From the cell containing the given text, extract its center point as [x, y] coordinate. 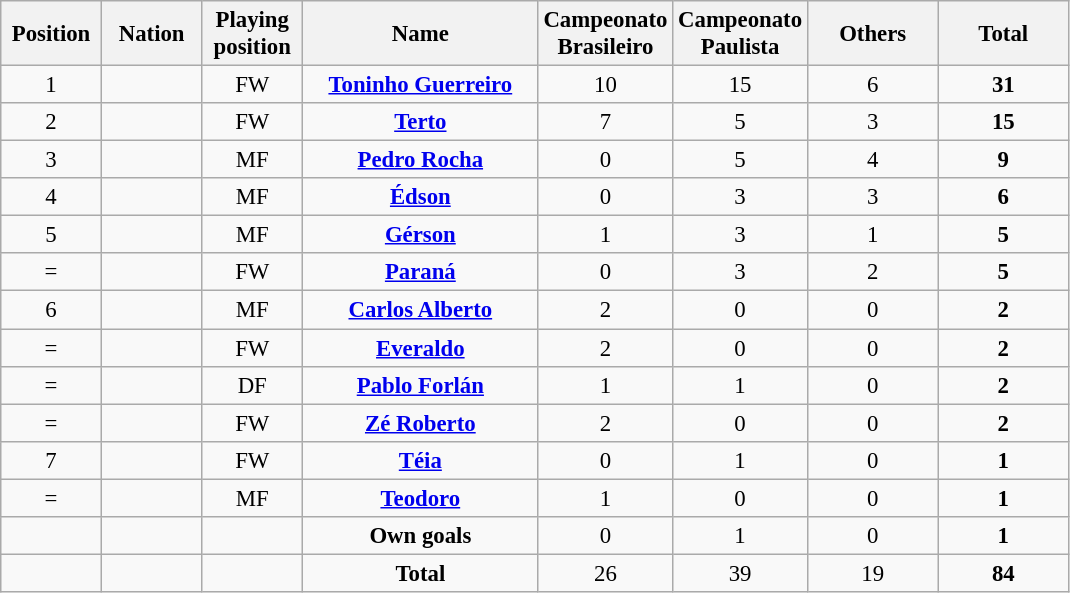
9 [1004, 160]
26 [606, 573]
Paraná [421, 273]
Pedro Rocha [421, 160]
Nation [152, 34]
84 [1004, 573]
Toninho Guerreiro [421, 85]
Gérson [421, 235]
Others [872, 34]
31 [1004, 85]
DF [252, 385]
Téia [421, 460]
Playing position [252, 34]
Own goals [421, 536]
Carlos Alberto [421, 310]
Everaldo [421, 348]
10 [606, 85]
Terto [421, 122]
Position [52, 34]
Campeonato Paulista [740, 34]
Zé Roberto [421, 423]
Pablo Forlán [421, 385]
39 [740, 573]
19 [872, 573]
Campeonato Brasileiro [606, 34]
Name [421, 34]
Teodoro [421, 498]
Édson [421, 197]
